Search for the cell housing the specified text and yield its (X, Y) center coordinate. 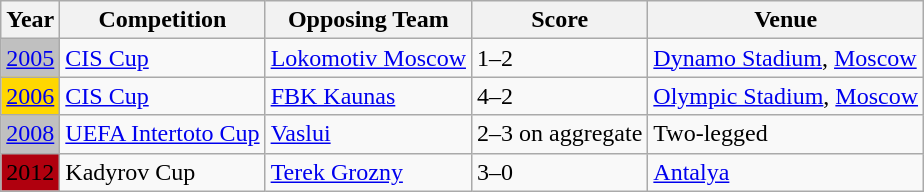
Terek Grozny (368, 172)
Lokomotiv Moscow (368, 58)
Competition (162, 20)
Year (30, 20)
2–3 on aggregate (559, 134)
3–0 (559, 172)
Venue (786, 20)
Two-legged (786, 134)
FBK Kaunas (368, 96)
4–2 (559, 96)
UEFA Intertoto Cup (162, 134)
2012 (30, 172)
2008 (30, 134)
Score (559, 20)
2006 (30, 96)
Kadyrov Cup (162, 172)
Opposing Team (368, 20)
2005 (30, 58)
Vaslui (368, 134)
Olympic Stadium, Moscow (786, 96)
Antalya (786, 172)
1–2 (559, 58)
Dynamo Stadium, Moscow (786, 58)
